Extract the [X, Y] coordinate from the center of the cell holding the provided text.  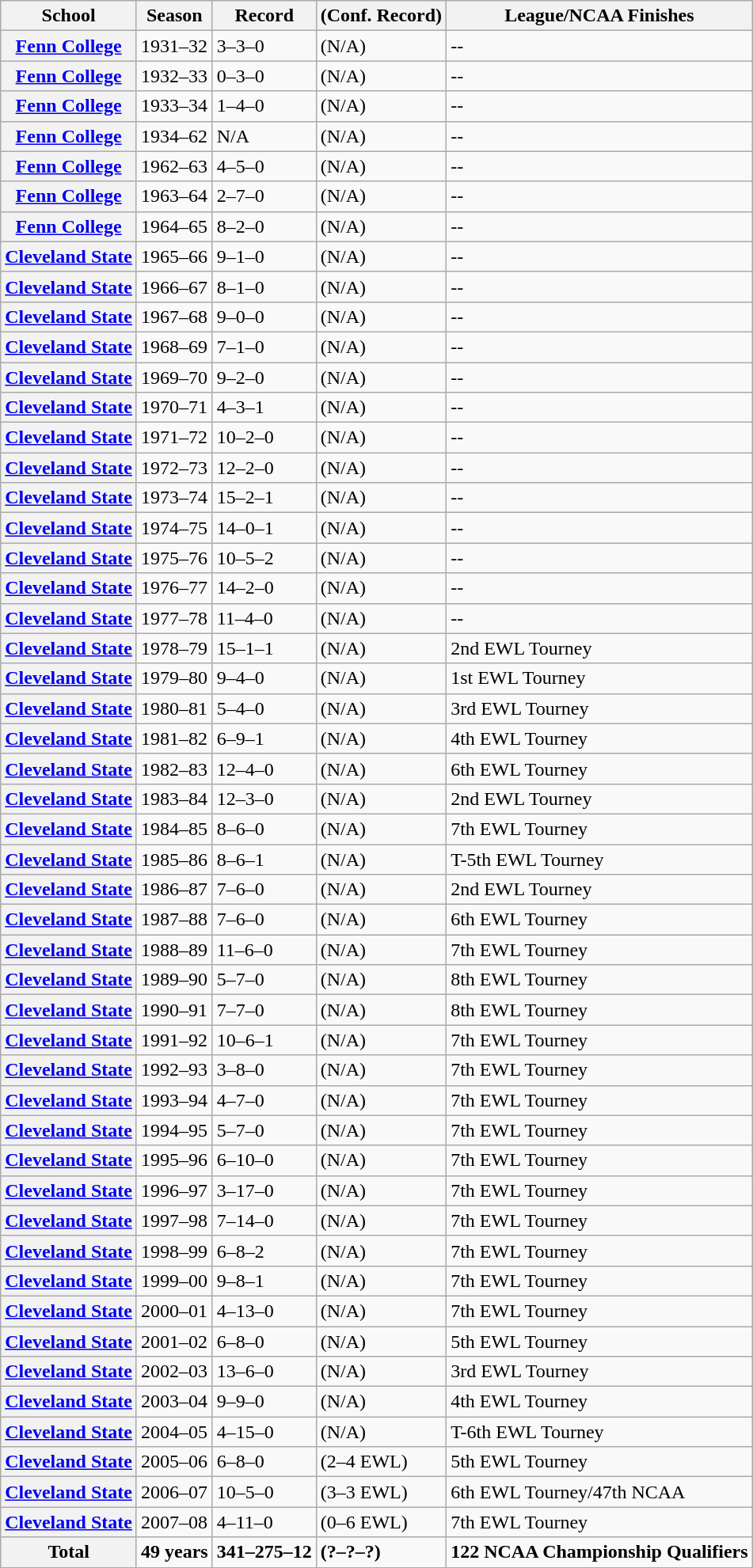
12–4–0 [264, 769]
Season [174, 16]
(0–6 EWL) [381, 1522]
1986–87 [174, 890]
11–4–0 [264, 618]
1972–73 [174, 468]
8–1–0 [264, 287]
1996–97 [174, 1190]
2003–04 [174, 1402]
2001–02 [174, 1342]
14–2–0 [264, 588]
12–2–0 [264, 468]
2006–07 [174, 1492]
4–7–0 [264, 1100]
(Conf. Record) [381, 16]
1988–89 [174, 950]
122 NCAA Championship Qualifiers [599, 1552]
1932–33 [174, 76]
1963–64 [174, 196]
1989–90 [174, 980]
9–9–0 [264, 1402]
6–9–1 [264, 738]
15–1–1 [264, 648]
9–4–0 [264, 678]
49 years [174, 1552]
4–11–0 [264, 1522]
1964–65 [174, 226]
1977–78 [174, 618]
14–0–1 [264, 528]
7–7–0 [264, 1010]
8–6–1 [264, 859]
1973–74 [174, 498]
10–2–0 [264, 438]
3–3–0 [264, 46]
(2–4 EWL) [381, 1462]
6–8–2 [264, 1251]
1990–91 [174, 1010]
Record [264, 16]
8–6–0 [264, 829]
School [69, 16]
6–10–0 [264, 1160]
3–8–0 [264, 1070]
1962–63 [174, 166]
9–1–0 [264, 256]
1934–62 [174, 136]
1981–82 [174, 738]
10–5–0 [264, 1492]
4–13–0 [264, 1311]
5–4–0 [264, 708]
(?–?–?) [381, 1552]
1979–80 [174, 678]
T-6th EWL Tourney [599, 1432]
1976–77 [174, 588]
1st EWL Tourney [599, 678]
1970–71 [174, 408]
2005–06 [174, 1462]
2–7–0 [264, 196]
3–17–0 [264, 1190]
League/NCAA Finishes [599, 16]
1999–00 [174, 1281]
2002–03 [174, 1372]
9–2–0 [264, 378]
1980–81 [174, 708]
1975–76 [174, 558]
1968–69 [174, 347]
1987–88 [174, 920]
1983–84 [174, 799]
1997–98 [174, 1221]
8–2–0 [264, 226]
1965–66 [174, 256]
N/A [264, 136]
1991–92 [174, 1040]
1971–72 [174, 438]
2007–08 [174, 1522]
1993–94 [174, 1100]
1969–70 [174, 378]
15–2–1 [264, 498]
(3–3 EWL) [381, 1492]
1931–32 [174, 46]
2000–01 [174, 1311]
11–6–0 [264, 950]
12–3–0 [264, 799]
10–6–1 [264, 1040]
1984–85 [174, 829]
1994–95 [174, 1130]
1995–96 [174, 1160]
1967–68 [174, 317]
341–275–12 [264, 1552]
1966–67 [174, 287]
1998–99 [174, 1251]
9–0–0 [264, 317]
6th EWL Tourney/47th NCAA [599, 1492]
0–3–0 [264, 76]
1–4–0 [264, 106]
10–5–2 [264, 558]
7–1–0 [264, 347]
1974–75 [174, 528]
4–15–0 [264, 1432]
1982–83 [174, 769]
1985–86 [174, 859]
9–8–1 [264, 1281]
1933–34 [174, 106]
4–5–0 [264, 166]
13–6–0 [264, 1372]
T-5th EWL Tourney [599, 859]
1992–93 [174, 1070]
7–14–0 [264, 1221]
1978–79 [174, 648]
Total [69, 1552]
4–3–1 [264, 408]
2004–05 [174, 1432]
